Return [x, y] of the center of cell containing provided text 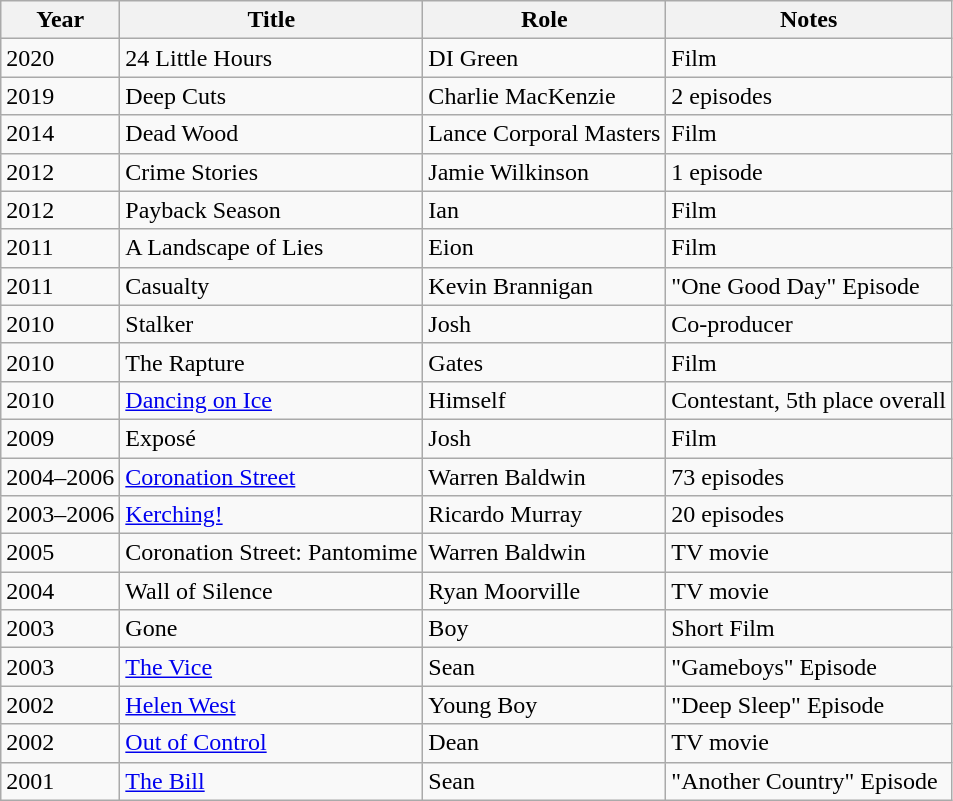
Contestant, 5th place overall [809, 400]
Coronation Street [272, 477]
Casualty [272, 286]
Exposé [272, 438]
DI Green [544, 58]
2009 [60, 438]
Title [272, 20]
Jamie Wilkinson [544, 172]
Stalker [272, 324]
Payback Season [272, 210]
Out of Control [272, 743]
A Landscape of Lies [272, 248]
Short Film [809, 629]
20 episodes [809, 515]
Deep Cuts [272, 96]
Lance Corporal Masters [544, 134]
Charlie MacKenzie [544, 96]
Wall of Silence [272, 591]
Eion [544, 248]
"Gameboys" Episode [809, 667]
2020 [60, 58]
"Another Country" Episode [809, 781]
Gone [272, 629]
Himself [544, 400]
Helen West [272, 705]
The Bill [272, 781]
Dead Wood [272, 134]
2019 [60, 96]
"Deep Sleep" Episode [809, 705]
2 episodes [809, 96]
2005 [60, 553]
1 episode [809, 172]
Ryan Moorville [544, 591]
The Rapture [272, 362]
2003–2006 [60, 515]
Young Boy [544, 705]
2004–2006 [60, 477]
Ricardo Murray [544, 515]
Role [544, 20]
Notes [809, 20]
The Vice [272, 667]
Co-producer [809, 324]
2001 [60, 781]
Dean [544, 743]
Dancing on Ice [272, 400]
Year [60, 20]
"One Good Day" Episode [809, 286]
Coronation Street: Pantomime [272, 553]
Boy [544, 629]
Kevin Brannigan [544, 286]
Kerching! [272, 515]
73 episodes [809, 477]
Gates [544, 362]
24 Little Hours [272, 58]
2014 [60, 134]
Ian [544, 210]
2004 [60, 591]
Crime Stories [272, 172]
